From the cell containing the given text, extract its center point as [X, Y] coordinate. 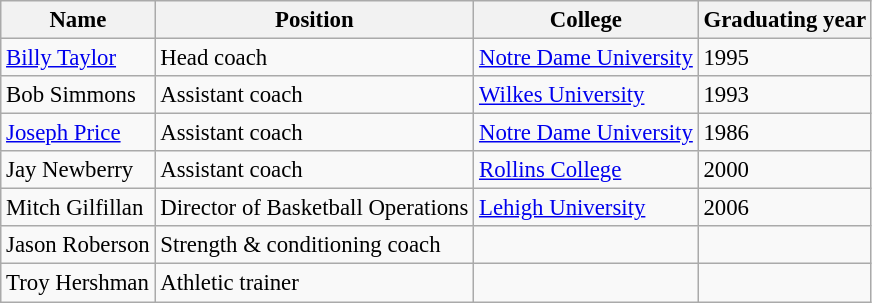
Jason Roberson [78, 245]
1993 [784, 95]
2000 [784, 170]
Director of Basketball Operations [314, 208]
Bob Simmons [78, 95]
Position [314, 20]
Wilkes University [586, 95]
College [586, 20]
1995 [784, 58]
Strength & conditioning coach [314, 245]
Head coach [314, 58]
Name [78, 20]
Jay Newberry [78, 170]
Lehigh University [586, 208]
Mitch Gilfillan [78, 208]
Rollins College [586, 170]
Troy Hershman [78, 283]
1986 [784, 133]
Joseph Price [78, 133]
2006 [784, 208]
Billy Taylor [78, 58]
Athletic trainer [314, 283]
Graduating year [784, 20]
